Scan for the cell matching the given text and deliver its (X, Y) coordinate at center. 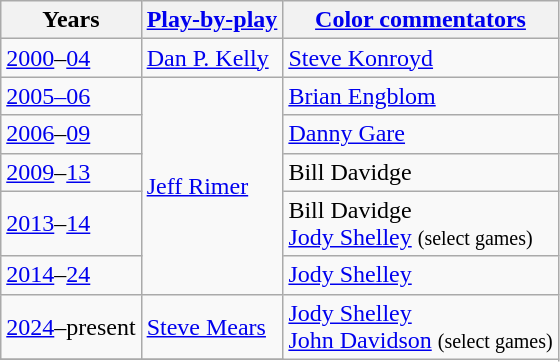
Steve Mears (212, 326)
Brian Engblom (420, 96)
Bill Davidge (420, 172)
Bill DavidgeJody Shelley (select games) (420, 224)
Years (71, 20)
Color commentators (420, 20)
Jody Shelley (420, 275)
2006–09 (71, 134)
2000–04 (71, 58)
Play-by-play (212, 20)
Jody ShelleyJohn Davidson (select games) (420, 326)
Danny Gare (420, 134)
2013–14 (71, 224)
2005–06 (71, 96)
Dan P. Kelly (212, 58)
2009–13 (71, 172)
2024–present (71, 326)
2014–24 (71, 275)
Jeff Rimer (212, 186)
Steve Konroyd (420, 58)
